Extract the (X, Y) coordinate from the center of the cell holding the provided text.  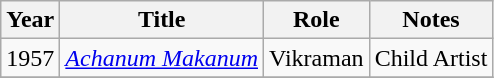
Role (317, 20)
Title (162, 20)
Vikraman (317, 58)
Notes (431, 20)
Child Artist (431, 58)
1957 (30, 58)
Achanum Makanum (162, 58)
Year (30, 20)
